Find where the given text appears and provide that cell's center as [x, y] coordinate. 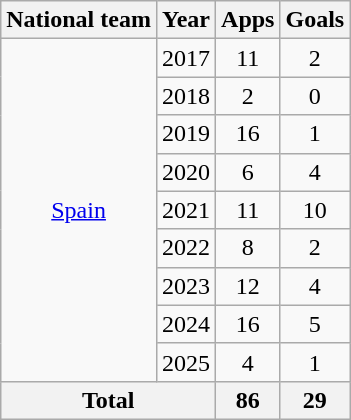
86 [248, 400]
2024 [186, 324]
6 [248, 172]
2020 [186, 172]
Spain [79, 210]
Total [108, 400]
National team [79, 20]
2025 [186, 362]
29 [315, 400]
Goals [315, 20]
2022 [186, 248]
2019 [186, 134]
0 [315, 96]
Apps [248, 20]
5 [315, 324]
10 [315, 210]
8 [248, 248]
2021 [186, 210]
2018 [186, 96]
Year [186, 20]
12 [248, 286]
2017 [186, 58]
2023 [186, 286]
